Detect which cell encompasses the target text, then output its (x, y) center coordinate. 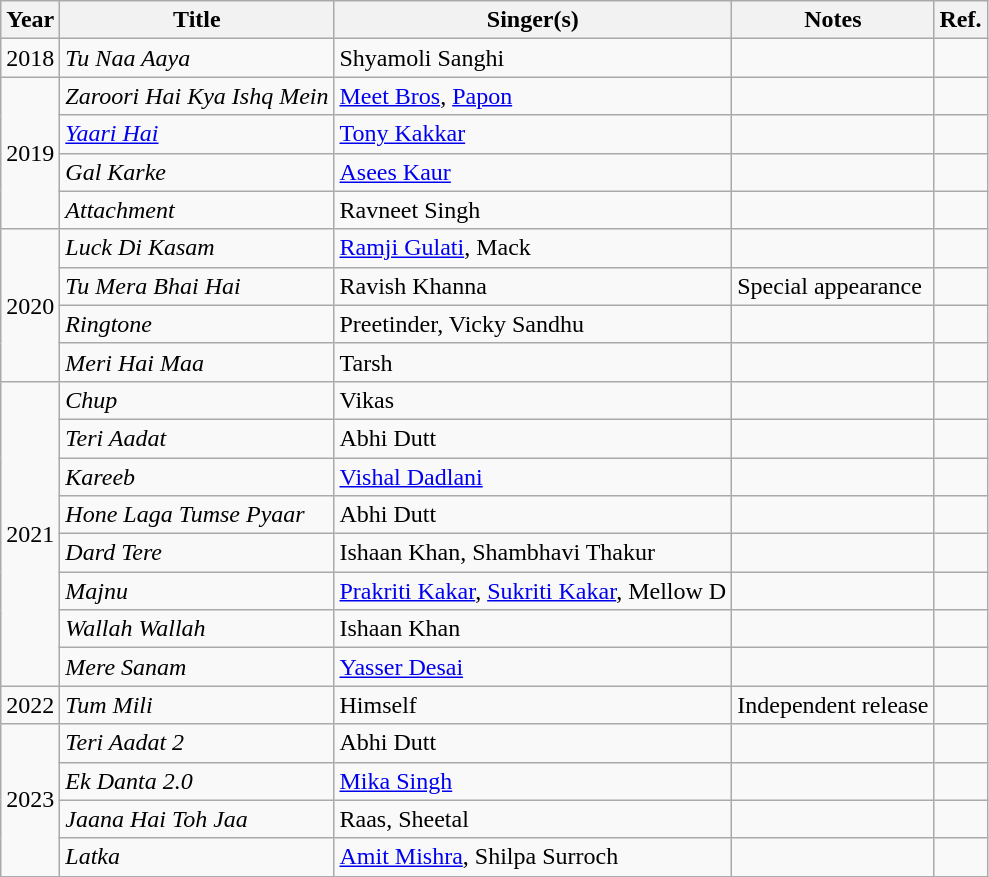
Tarsh (533, 362)
Gal Karke (197, 172)
Mere Sanam (197, 667)
Teri Aadat 2 (197, 743)
Title (197, 20)
Ringtone (197, 324)
Ravneet Singh (533, 210)
Dard Tere (197, 553)
Majnu (197, 591)
2020 (30, 305)
Kareeb (197, 477)
Amit Mishra, Shilpa Surroch (533, 857)
Ref. (960, 20)
Ramji Gulati, Mack (533, 248)
Singer(s) (533, 20)
Meet Bros, Papon (533, 96)
Attachment (197, 210)
Ravish Khanna (533, 286)
Preetinder, Vicky Sandhu (533, 324)
Zaroori Hai Kya Ishq Mein (197, 96)
Wallah Wallah (197, 629)
Himself (533, 705)
Notes (833, 20)
Yasser Desai (533, 667)
Vikas (533, 400)
Asees Kaur (533, 172)
Vishal Dadlani (533, 477)
Ek Danta 2.0 (197, 781)
Tum Mili (197, 705)
Prakriti Kakar, Sukriti Kakar, Mellow D (533, 591)
Jaana Hai Toh Jaa (197, 819)
Latka (197, 857)
Luck Di Kasam (197, 248)
Meri Hai Maa (197, 362)
2018 (30, 58)
2023 (30, 800)
Mika Singh (533, 781)
Tu Mera Bhai Hai (197, 286)
2021 (30, 533)
Chup (197, 400)
Hone Laga Tumse Pyaar (197, 515)
Tony Kakkar (533, 134)
Year (30, 20)
2022 (30, 705)
Ishaan Khan, Shambhavi Thakur (533, 553)
Shyamoli Sanghi (533, 58)
Special appearance (833, 286)
Ishaan Khan (533, 629)
Raas, Sheetal (533, 819)
Yaari Hai (197, 134)
Teri Aadat (197, 438)
2019 (30, 153)
Independent release (833, 705)
Tu Naa Aaya (197, 58)
